Return the (X, Y) coordinate for the center point of the cell that contains the specified text.  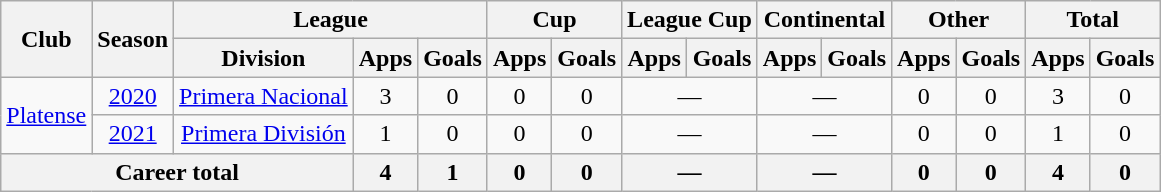
2021 (133, 134)
2020 (133, 96)
League (331, 20)
Continental (824, 20)
Primera Nacional (264, 96)
Division (264, 58)
Cup (554, 20)
Season (133, 39)
Other (959, 20)
Career total (177, 172)
Platense (46, 115)
Club (46, 39)
League Cup (690, 20)
Total (1093, 20)
Primera División (264, 134)
